Scan for the cell matching the given text and deliver its [x, y] coordinate at center. 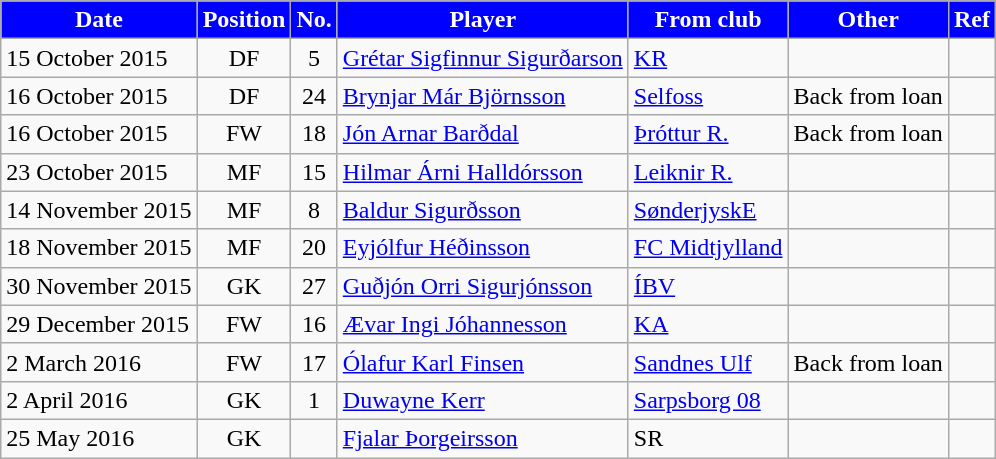
Ævar Ingi Jóhannesson [482, 324]
18 [314, 134]
Eyjólfur Héðinsson [482, 248]
Hilmar Árni Halldórsson [482, 172]
16 [314, 324]
8 [314, 210]
Ólafur Karl Finsen [482, 362]
14 November 2015 [99, 210]
Date [99, 20]
30 November 2015 [99, 286]
Þróttur R. [708, 134]
SønderjyskE [708, 210]
SR [708, 438]
KA [708, 324]
24 [314, 96]
20 [314, 248]
Duwayne Kerr [482, 400]
FC Midtjylland [708, 248]
27 [314, 286]
Guðjón Orri Sigurjónsson [482, 286]
Jón Arnar Barðdal [482, 134]
29 December 2015 [99, 324]
17 [314, 362]
2 April 2016 [99, 400]
23 October 2015 [99, 172]
Player [482, 20]
Fjalar Þorgeirsson [482, 438]
15 October 2015 [99, 58]
18 November 2015 [99, 248]
Other [868, 20]
Selfoss [708, 96]
Brynjar Már Björnsson [482, 96]
Position [244, 20]
Sarpsborg 08 [708, 400]
2 March 2016 [99, 362]
Leiknir R. [708, 172]
ÍBV [708, 286]
15 [314, 172]
25 May 2016 [99, 438]
Ref [972, 20]
KR [708, 58]
5 [314, 58]
Grétar Sigfinnur Sigurðarson [482, 58]
No. [314, 20]
1 [314, 400]
Baldur Sigurðsson [482, 210]
From club [708, 20]
Sandnes Ulf [708, 362]
